Return the [x, y] coordinate for the center point of the cell that contains the specified text.  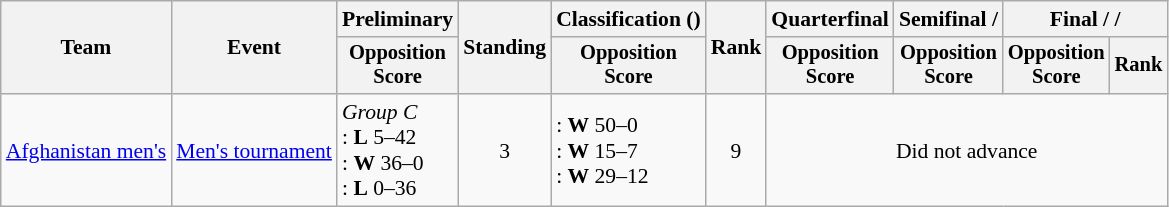
Final / / [1085, 19]
Classification () [628, 19]
Afghanistan men's [86, 150]
3 [504, 150]
9 [736, 150]
Team [86, 48]
Semifinal / [948, 19]
Preliminary [398, 19]
: W 50–0: W 15–7: W 29–12 [628, 150]
Standing [504, 48]
Did not advance [966, 150]
Event [254, 48]
Group C: L 5–42: W 36–0: L 0–36 [398, 150]
Men's tournament [254, 150]
Quarterfinal [830, 19]
